For the text-containing cell, return its midpoint in (x, y) coordinate format. 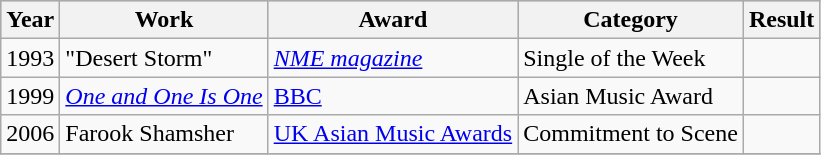
Commitment to Scene (631, 134)
Year (30, 20)
Asian Music Award (631, 96)
Farook Shamsher (164, 134)
Work (164, 20)
UK Asian Music Awards (393, 134)
2006 (30, 134)
BBC (393, 96)
One and One Is One (164, 96)
Award (393, 20)
1993 (30, 58)
Single of the Week (631, 58)
"Desert Storm" (164, 58)
1999 (30, 96)
Result (781, 20)
NME magazine (393, 58)
Category (631, 20)
